Return the [X, Y] coordinate for the center point of the cell that contains the specified text.  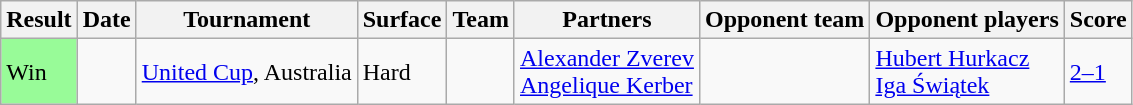
Partners [606, 20]
United Cup, Australia [246, 72]
Opponent players [967, 20]
Result [39, 20]
Tournament [246, 20]
Hubert HurkaczIga Świątek [967, 72]
Alexander ZverevAngelique Kerber [606, 72]
2–1 [1098, 72]
Date [106, 20]
Surface [402, 20]
Score [1098, 20]
Win [39, 72]
Hard [402, 72]
Team [481, 20]
Opponent team [784, 20]
